For the text-containing cell, return its midpoint in (X, Y) coordinate format. 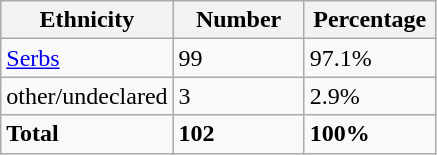
Percentage (370, 20)
99 (238, 58)
other/undeclared (87, 96)
Ethnicity (87, 20)
97.1% (370, 58)
3 (238, 96)
100% (370, 134)
2.9% (370, 96)
Total (87, 134)
Serbs (87, 58)
Number (238, 20)
102 (238, 134)
